Locate the cell with the specified text and output its (x, y) center coordinate. 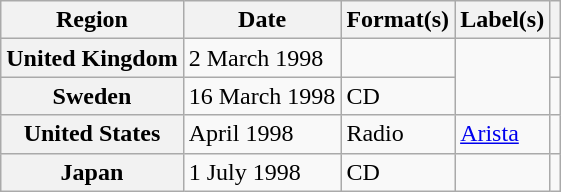
Sweden (92, 96)
2 March 1998 (262, 58)
Label(s) (502, 20)
Region (92, 20)
Arista (502, 134)
1 July 1998 (262, 172)
16 March 1998 (262, 96)
Radio (398, 134)
Date (262, 20)
April 1998 (262, 134)
United States (92, 134)
Format(s) (398, 20)
Japan (92, 172)
United Kingdom (92, 58)
